Extract the [x, y] coordinate from the center of the cell holding the provided text.  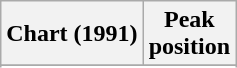
Peakposition [189, 34]
Chart (1991) [72, 34]
